Detect which cell encompasses the target text, then output its (X, Y) center coordinate. 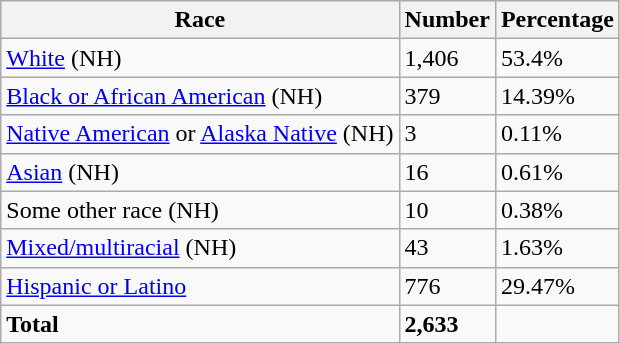
Hispanic or Latino (200, 286)
53.4% (557, 58)
Black or African American (NH) (200, 96)
0.61% (557, 172)
Native American or Alaska Native (NH) (200, 134)
Total (200, 324)
776 (447, 286)
3 (447, 134)
Percentage (557, 20)
Mixed/multiracial (NH) (200, 248)
0.38% (557, 210)
Some other race (NH) (200, 210)
Asian (NH) (200, 172)
1.63% (557, 248)
43 (447, 248)
379 (447, 96)
1,406 (447, 58)
14.39% (557, 96)
Race (200, 20)
29.47% (557, 286)
16 (447, 172)
Number (447, 20)
0.11% (557, 134)
2,633 (447, 324)
White (NH) (200, 58)
10 (447, 210)
